Return [x, y] of the center of cell containing provided text 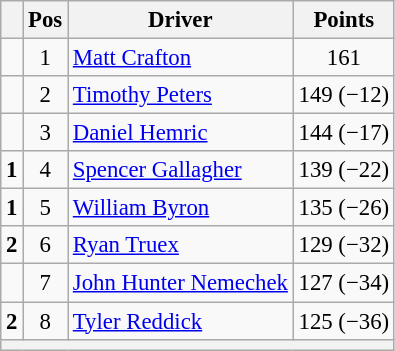
127 (−34) [344, 283]
Timothy Peters [181, 95]
4 [46, 170]
John Hunter Nemechek [181, 283]
125 (−36) [344, 321]
3 [46, 133]
Tyler Reddick [181, 321]
Driver [181, 20]
149 (−12) [344, 95]
161 [344, 58]
Points [344, 20]
Spencer Gallagher [181, 170]
144 (−17) [344, 133]
7 [46, 283]
6 [46, 245]
William Byron [181, 208]
129 (−32) [344, 245]
Matt Crafton [181, 58]
8 [46, 321]
Ryan Truex [181, 245]
5 [46, 208]
139 (−22) [344, 170]
Pos [46, 20]
Daniel Hemric [181, 133]
135 (−26) [344, 208]
